Determine the (x, y) coordinate at the center of the cell enclosing the given text.  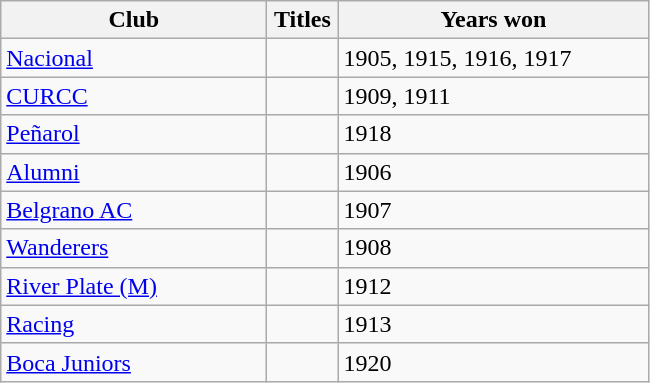
CURCC (134, 96)
River Plate (M) (134, 286)
Titles (302, 20)
1913 (494, 324)
Alumni (134, 172)
1907 (494, 210)
1912 (494, 286)
Peñarol (134, 134)
Wanderers (134, 248)
Belgrano AC (134, 210)
Boca Juniors (134, 362)
Nacional (134, 58)
1909, 1911 (494, 96)
1920 (494, 362)
Racing (134, 324)
1918 (494, 134)
Club (134, 20)
1906 (494, 172)
1908 (494, 248)
Years won (494, 20)
1905, 1915, 1916, 1917 (494, 58)
